Pinpoint the cell where the given text exists, returning its (x, y) midpoint coordinate. 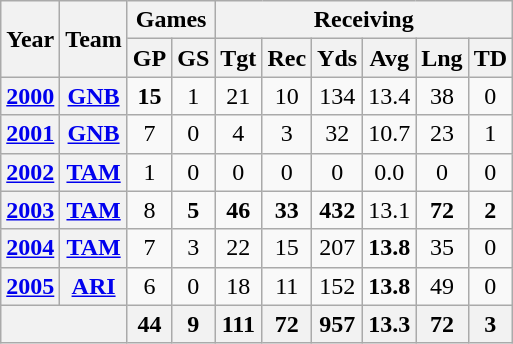
Yds (338, 58)
11 (287, 286)
2004 (30, 248)
44 (149, 324)
2 (490, 210)
13.4 (390, 96)
Receiving (364, 20)
TD (490, 58)
2005 (30, 286)
23 (442, 134)
22 (238, 248)
21 (238, 96)
38 (442, 96)
152 (338, 286)
2002 (30, 172)
111 (238, 324)
13.3 (390, 324)
5 (194, 210)
33 (287, 210)
32 (338, 134)
GP (149, 58)
2000 (30, 96)
10 (287, 96)
Tgt (238, 58)
6 (149, 286)
Lng (442, 58)
207 (338, 248)
4 (238, 134)
134 (338, 96)
49 (442, 286)
Rec (287, 58)
432 (338, 210)
46 (238, 210)
8 (149, 210)
Avg (390, 58)
9 (194, 324)
13.1 (390, 210)
Team (94, 39)
ARI (94, 286)
GS (194, 58)
957 (338, 324)
18 (238, 286)
2003 (30, 210)
2001 (30, 134)
10.7 (390, 134)
Games (170, 20)
35 (442, 248)
Year (30, 39)
0.0 (390, 172)
